Capture the cell that displays the provided text and extract its [X, Y] central coordinate. 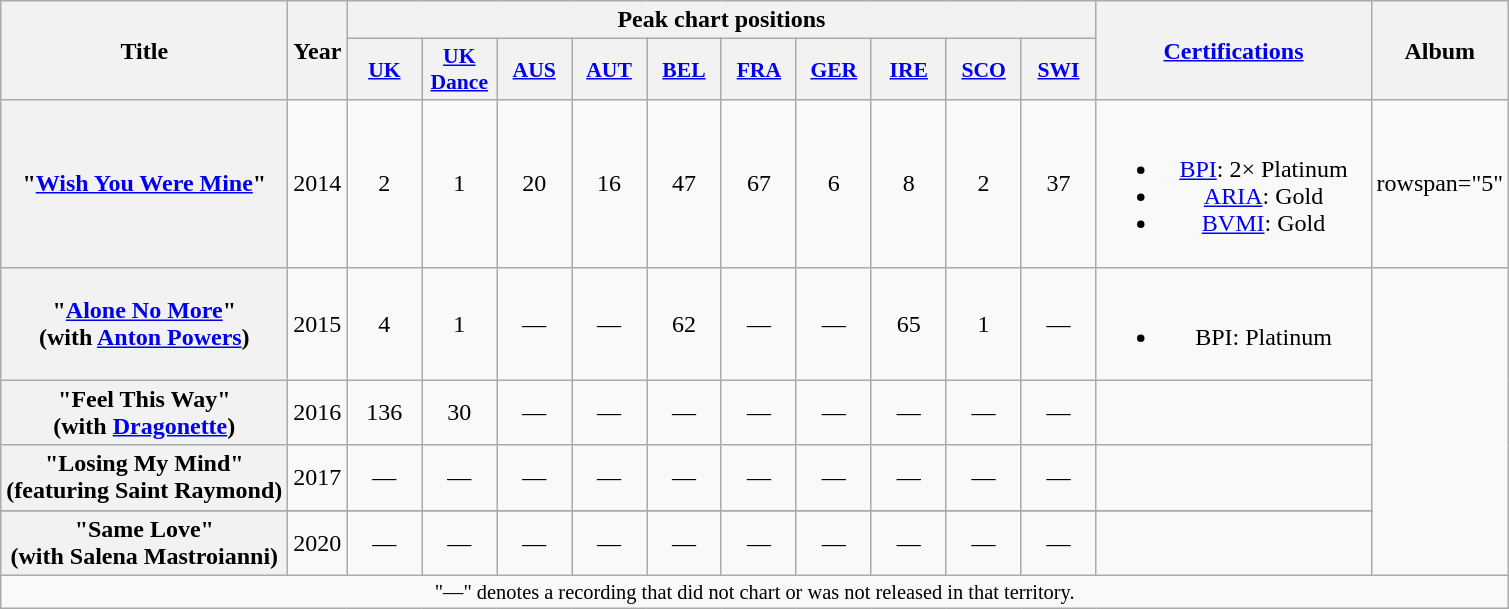
6 [834, 184]
2014 [318, 184]
UK Dance [460, 70]
2020 [318, 542]
AUT [610, 70]
65 [908, 324]
"Alone No More"(with Anton Powers) [144, 324]
rowspan="5" [1440, 184]
UK [384, 70]
Peak chart positions [722, 20]
4 [384, 324]
SWI [1058, 70]
Certifications [1234, 50]
"Wish You Were Mine" [144, 184]
30 [460, 412]
GER [834, 70]
136 [384, 412]
2015 [318, 324]
8 [908, 184]
67 [758, 184]
SCO [984, 70]
FRA [758, 70]
BPI: Platinum [1234, 324]
"Losing My Mind"(featuring Saint Raymond) [144, 478]
"Feel This Way"(with Dragonette) [144, 412]
"—" denotes a recording that did not chart or was not released in that territory. [755, 592]
"Same Love"(with Salena Mastroianni) [144, 542]
Album [1440, 50]
37 [1058, 184]
16 [610, 184]
20 [534, 184]
47 [684, 184]
IRE [908, 70]
2017 [318, 478]
Year [318, 50]
62 [684, 324]
2016 [318, 412]
Title [144, 50]
BPI: 2× PlatinumARIA: GoldBVMI: Gold [1234, 184]
AUS [534, 70]
BEL [684, 70]
